Scan for the cell matching the given text and deliver its (X, Y) coordinate at center. 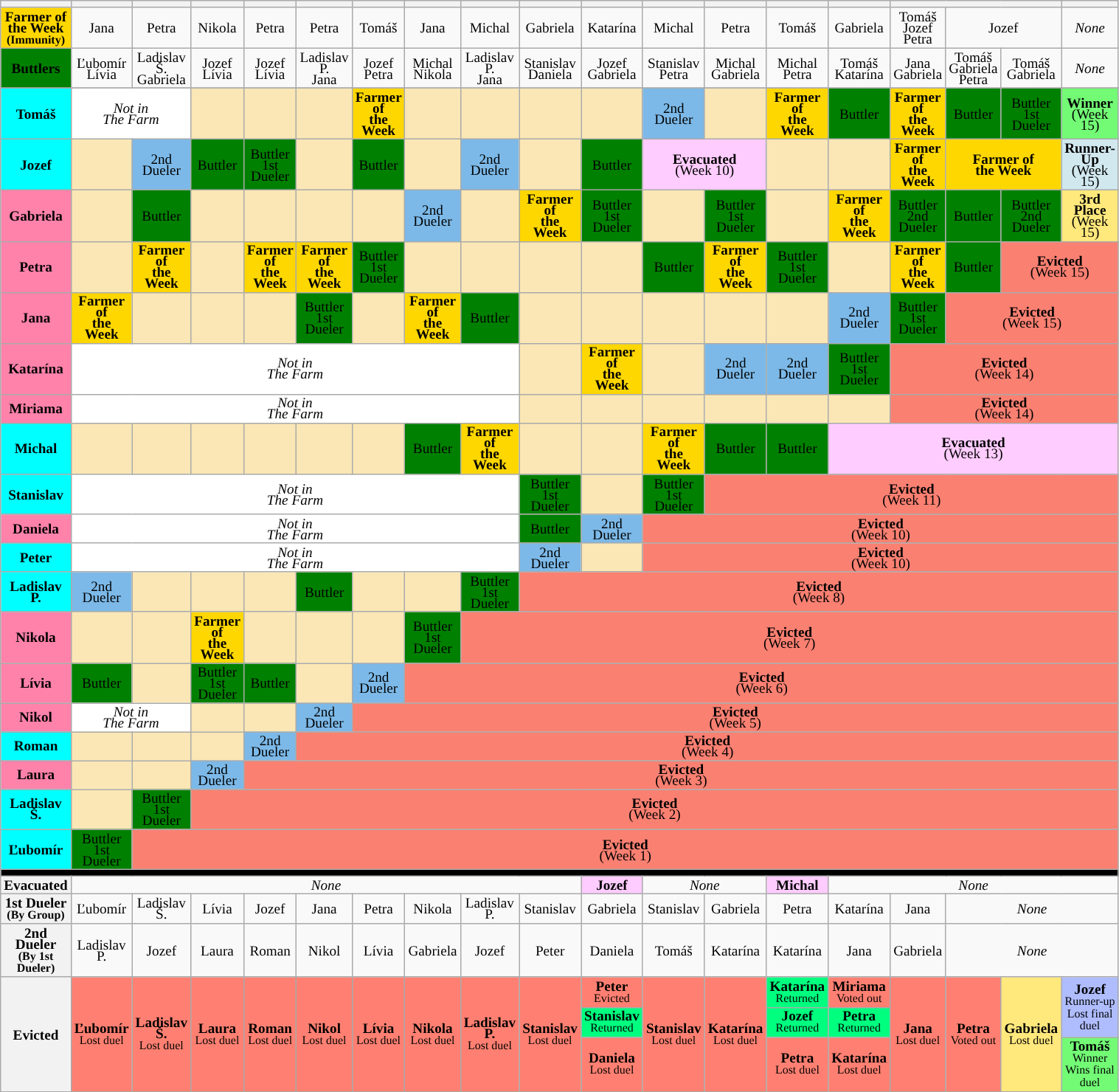
Evicted (Week 6) (762, 682)
MichalNikola (432, 68)
JanaGabriela (918, 68)
LíviaLost duel (378, 1034)
2nd Dueler(By 1st Dueler) (36, 950)
DanielaLost duel (612, 1064)
NikolLost duel (325, 1034)
PetraLost duel (797, 1064)
1st Dueler(By Group) (36, 909)
KatarínaReturned (797, 992)
StanislavReturned (612, 1023)
JozefRunner-upLost final duel (1090, 1006)
MichalGabriela (735, 68)
PetraVoted out (974, 1034)
TomášKatarína (859, 68)
Winner (Week 15) (1090, 114)
TomášGabriela (1031, 68)
Evicted (Week 7) (789, 637)
StanislavDaniela (550, 68)
Farmer of the Week(Immunity) (36, 28)
Evacuated (Week 13) (974, 449)
TomášJozefPetra (918, 28)
ĽubomírLívia (102, 68)
Buttlers (36, 68)
NikolaLost duel (432, 1034)
JanaLost duel (918, 1034)
Miriama (36, 409)
Evicted (36, 1034)
JozefGabriela (612, 68)
Evicted (Week 5) (735, 717)
TomášWinnerWins final duel (1090, 1064)
MiriamaVoted out (859, 992)
Ladislav P.Lost duel (490, 1034)
Ladislav Š.Lost duel (162, 1034)
Evacuated (Week 10) (704, 165)
Evicted (Week 4) (707, 747)
3rd Place (Week 15) (1090, 215)
StanislavPetra (673, 68)
PetraReturned (859, 1023)
JozefReturned (797, 1023)
MichalPetra (797, 68)
Evacuated (36, 885)
RomanLost duel (270, 1034)
Evicted (Week 11) (912, 494)
LauraLost duel (218, 1034)
Runner-Up (Week 15) (1090, 165)
ĽubomírLost duel (102, 1034)
JozefPetra (378, 68)
PeterEvicted (612, 992)
Evicted (Week 8) (819, 592)
Evicted (Week 3) (681, 775)
GabrielaLost duel (1031, 1034)
Ladislav Š.Gabriela (162, 68)
TomášGabrielaPetra (974, 68)
Evicted (Week 2) (655, 809)
Evicted (Week 1) (626, 849)
